Extract the (x, y) coordinate from the center of the cell holding the provided text.  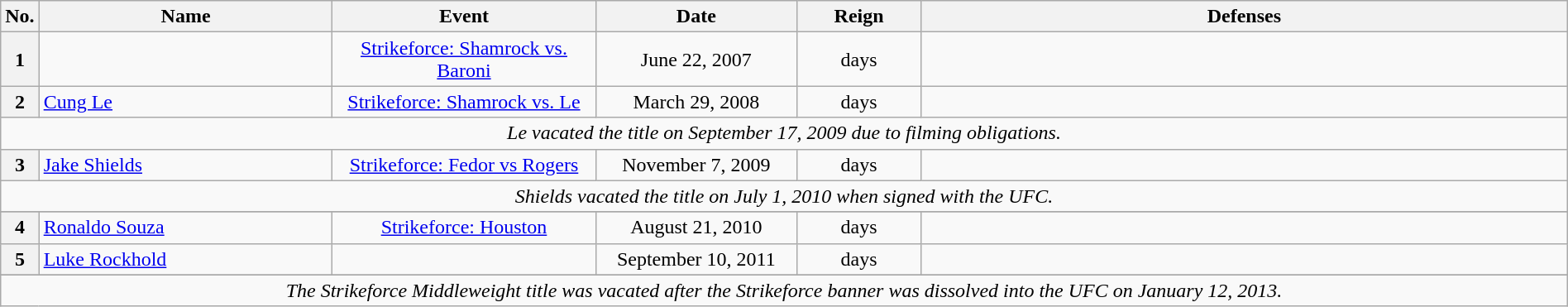
No. (20, 17)
Event (464, 17)
5 (20, 259)
Strikeforce: Fedor vs Rogers (464, 165)
Name (185, 17)
Strikeforce: Shamrock vs. Baroni (464, 60)
Jake Shields (185, 165)
November 7, 2009 (696, 165)
Shields vacated the title on July 1, 2010 when signed with the UFC. (784, 196)
September 10, 2011 (696, 259)
Cung Le (185, 102)
Strikeforce: Houston (464, 228)
1 (20, 60)
August 21, 2010 (696, 228)
Date (696, 17)
March 29, 2008 (696, 102)
Defenses (1245, 17)
Reign (859, 17)
Luke Rockhold (185, 259)
Ronaldo Souza (185, 228)
June 22, 2007 (696, 60)
3 (20, 165)
The Strikeforce Middleweight title was vacated after the Strikeforce banner was dissolved into the UFC on January 12, 2013. (784, 290)
2 (20, 102)
4 (20, 228)
Le vacated the title on September 17, 2009 due to filming obligations. (784, 133)
Strikeforce: Shamrock vs. Le (464, 102)
